Identify which cell holds the provided text, then report its (X, Y) central coordinate. 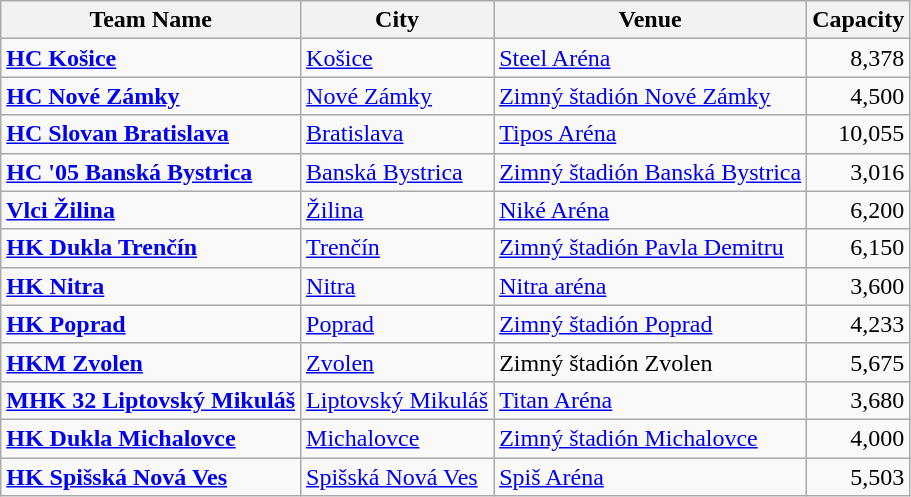
4,000 (858, 438)
Trenčín (398, 248)
City (398, 20)
Venue (650, 20)
5,675 (858, 362)
5,503 (858, 477)
Zvolen (398, 362)
10,055 (858, 134)
Zimný štadión Michalovce (650, 438)
3,016 (858, 172)
Titan Aréna (650, 400)
3,680 (858, 400)
Poprad (398, 324)
HC Nové Zámky (151, 96)
4,500 (858, 96)
Steel Aréna (650, 58)
6,150 (858, 248)
Košice (398, 58)
HK Poprad (151, 324)
Team Name (151, 20)
HK Nitra (151, 286)
3,600 (858, 286)
HC '05 Banská Bystrica (151, 172)
Tipos Aréna (650, 134)
MHK 32 Liptovský Mikuláš (151, 400)
Capacity (858, 20)
Liptovský Mikuláš (398, 400)
Niké Aréna (650, 210)
6,200 (858, 210)
HK Dukla Trenčín (151, 248)
Spišská Nová Ves (398, 477)
HC Slovan Bratislava (151, 134)
Nové Zámky (398, 96)
Zimný štadión Poprad (650, 324)
Nitra (398, 286)
Nitra aréna (650, 286)
Spiš Aréna (650, 477)
Žilina (398, 210)
Bratislava (398, 134)
HK Dukla Michalovce (151, 438)
Michalovce (398, 438)
HKM Zvolen (151, 362)
Vlci Žilina (151, 210)
8,378 (858, 58)
HK Spišská Nová Ves (151, 477)
HC Košice (151, 58)
Zimný štadión Banská Bystrica (650, 172)
Zimný štadión Zvolen (650, 362)
Banská Bystrica (398, 172)
Zimný štadión Pavla Demitru (650, 248)
Zimný štadión Nové Zámky (650, 96)
4,233 (858, 324)
